Pinpoint the cell where the given text exists, returning its (x, y) midpoint coordinate. 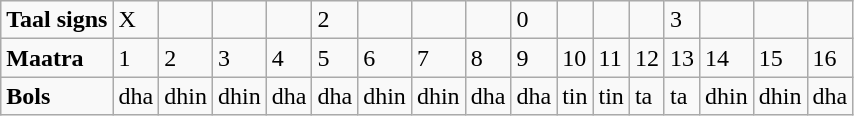
16 (830, 58)
13 (682, 58)
4 (289, 58)
10 (575, 58)
0 (534, 20)
Bols (57, 96)
Maatra (57, 58)
7 (438, 58)
15 (780, 58)
14 (727, 58)
8 (488, 58)
9 (534, 58)
12 (646, 58)
6 (385, 58)
Taal signs (57, 20)
11 (611, 58)
X (136, 20)
5 (335, 58)
1 (136, 58)
